Pinpoint the cell where the given text exists, returning its (X, Y) midpoint coordinate. 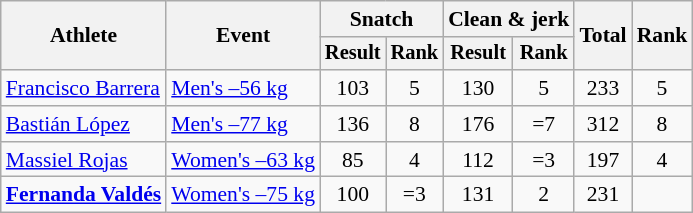
2 (544, 195)
Fernanda Valdés (84, 195)
231 (602, 195)
Women's –75 kg (243, 195)
Men's –56 kg (243, 88)
Massiel Rojas (84, 160)
Total (602, 36)
112 (478, 160)
197 (602, 160)
Men's –77 kg (243, 124)
Francisco Barrera (84, 88)
85 (353, 160)
Snatch (382, 19)
130 (478, 88)
103 (353, 88)
176 (478, 124)
Bastián López (84, 124)
312 (602, 124)
Women's –63 kg (243, 160)
233 (602, 88)
Athlete (84, 36)
131 (478, 195)
136 (353, 124)
100 (353, 195)
Clean & jerk (508, 19)
Event (243, 36)
=7 (544, 124)
